Capture the cell that displays the provided text and extract its [X, Y] central coordinate. 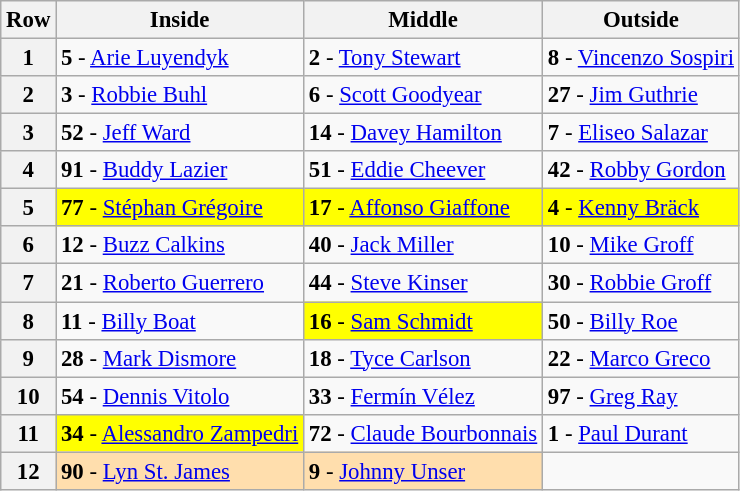
50 - Billy Roe [642, 321]
1 - Paul Durant [642, 433]
17 - Affonso Giaffone [424, 208]
10 - Mike Groff [642, 245]
Inside [180, 20]
44 - Steve Kinser [424, 283]
5 [28, 208]
91 - Buddy Lazier [180, 170]
2 - Tony Stewart [424, 58]
54 - Dennis Vitolo [180, 396]
Row [28, 20]
40 - Jack Miller [424, 245]
2 [28, 95]
18 - Tyce Carlson [424, 358]
28 - Mark Dismore [180, 358]
33 - Fermín Vélez [424, 396]
90 - Lyn St. James [180, 471]
11 - Billy Boat [180, 321]
1 [28, 58]
30 - Robbie Groff [642, 283]
8 [28, 321]
Outside [642, 20]
4 [28, 170]
8 - Vincenzo Sospiri [642, 58]
97 - Greg Ray [642, 396]
16 - Sam Schmidt [424, 321]
3 - Robbie Buhl [180, 95]
51 - Eddie Cheever [424, 170]
21 - Roberto Guerrero [180, 283]
22 - Marco Greco [642, 358]
10 [28, 396]
7 [28, 283]
4 - Kenny Bräck [642, 208]
72 - Claude Bourbonnais [424, 433]
5 - Arie Luyendyk [180, 58]
6 [28, 245]
6 - Scott Goodyear [424, 95]
34 - Alessandro Zampedri [180, 433]
9 [28, 358]
42 - Robby Gordon [642, 170]
77 - Stéphan Grégoire [180, 208]
9 - Johnny Unser [424, 471]
12 - Buzz Calkins [180, 245]
Middle [424, 20]
52 - Jeff Ward [180, 133]
14 - Davey Hamilton [424, 133]
12 [28, 471]
11 [28, 433]
27 - Jim Guthrie [642, 95]
7 - Eliseo Salazar [642, 133]
3 [28, 133]
